Return [x, y] of the center of cell containing provided text 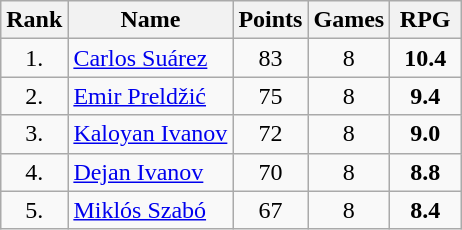
67 [270, 210]
70 [270, 172]
5. [34, 210]
Name [150, 20]
8.8 [426, 172]
Kaloyan Ivanov [150, 134]
Carlos Suárez [150, 58]
9.0 [426, 134]
8.4 [426, 210]
9.4 [426, 96]
2. [34, 96]
3. [34, 134]
83 [270, 58]
Emir Preldžić [150, 96]
72 [270, 134]
Points [270, 20]
Dejan Ivanov [150, 172]
10.4 [426, 58]
75 [270, 96]
RPG [426, 20]
4. [34, 172]
Miklós Szabó [150, 210]
Games [349, 20]
1. [34, 58]
Rank [34, 20]
